Output the [x, y] coordinate of the center of the cell containing the given text.  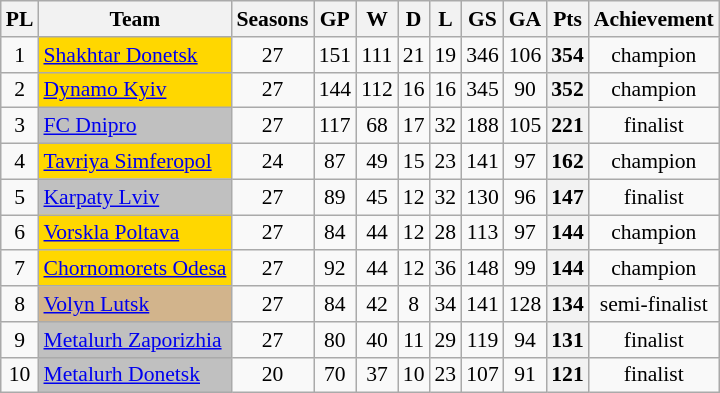
352 [568, 90]
Karpaty Lviv [134, 197]
9 [20, 340]
151 [336, 55]
147 [568, 197]
28 [446, 233]
87 [336, 162]
346 [482, 55]
3 [20, 126]
Shakhtar Donetsk [134, 55]
113 [482, 233]
Team [134, 19]
70 [336, 375]
FC Dnipro [134, 126]
91 [526, 375]
1 [20, 55]
7 [20, 269]
354 [568, 55]
Dynamo Kyiv [134, 90]
24 [272, 162]
128 [526, 304]
68 [377, 126]
D [414, 19]
148 [482, 269]
131 [568, 340]
Metalurh Zaporizhia [134, 340]
92 [336, 269]
112 [377, 90]
40 [377, 340]
99 [526, 269]
107 [482, 375]
GA [526, 19]
GS [482, 19]
45 [377, 197]
34 [446, 304]
130 [482, 197]
117 [336, 126]
21 [414, 55]
20 [272, 375]
96 [526, 197]
GP [336, 19]
Volyn Lutsk [134, 304]
Achievement [654, 19]
Pts [568, 19]
Seasons [272, 19]
80 [336, 340]
15 [414, 162]
L [446, 19]
121 [568, 375]
4 [20, 162]
W [377, 19]
42 [377, 304]
111 [377, 55]
5 [20, 197]
134 [568, 304]
221 [568, 126]
29 [446, 340]
19 [446, 55]
11 [414, 340]
89 [336, 197]
37 [377, 375]
Vorskla Poltava [134, 233]
188 [482, 126]
6 [20, 233]
162 [568, 162]
90 [526, 90]
Tavriya Simferopol [134, 162]
36 [446, 269]
semi-finalist [654, 304]
Chornomorets Odesa [134, 269]
17 [414, 126]
106 [526, 55]
119 [482, 340]
49 [377, 162]
2 [20, 90]
94 [526, 340]
Metalurh Donetsk [134, 375]
105 [526, 126]
345 [482, 90]
PL [20, 19]
